Scan for the cell matching the given text and deliver its (X, Y) coordinate at center. 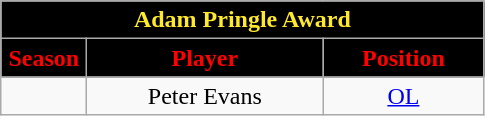
Season (44, 58)
Player (205, 58)
Adam Pringle Award (242, 20)
Peter Evans (205, 96)
Position (404, 58)
OL (404, 96)
